Return [x, y] of the center of cell containing provided text 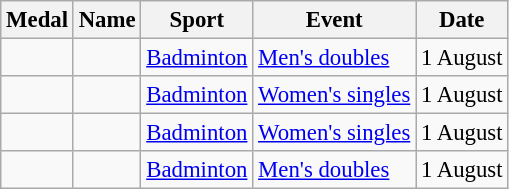
Sport [197, 20]
Event [334, 20]
Medal [38, 20]
Name [107, 20]
Date [462, 20]
